Detect which cell encompasses the target text, then output its (x, y) center coordinate. 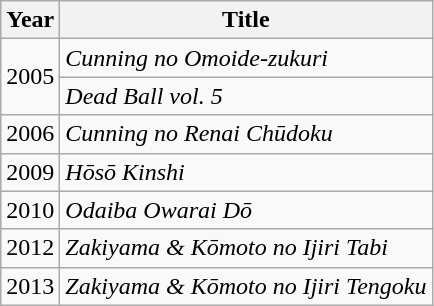
Title (246, 20)
2006 (30, 134)
2010 (30, 210)
2012 (30, 248)
2005 (30, 77)
2013 (30, 286)
Cunning no Omoide-zukuri (246, 58)
2009 (30, 172)
Cunning no Renai Chūdoku (246, 134)
Year (30, 20)
Zakiyama & Kōmoto no Ijiri Tengoku (246, 286)
Zakiyama & Kōmoto no Ijiri Tabi (246, 248)
Odaiba Owarai Dō (246, 210)
Dead Ball vol. 5 (246, 96)
Hōsō Kinshi (246, 172)
